Scan for the cell matching the given text and deliver its [x, y] coordinate at center. 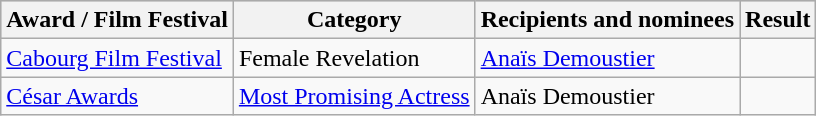
César Awards [118, 96]
Award / Film Festival [118, 20]
Category [354, 20]
Cabourg Film Festival [118, 58]
Female Revelation [354, 58]
Recipients and nominees [607, 20]
Result [778, 20]
Most Promising Actress [354, 96]
